Output the [x, y] coordinate of the center of the cell containing the given text.  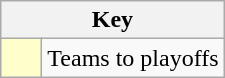
Teams to playoffs [133, 58]
Key [112, 20]
